Capture the cell that displays the provided text and extract its (x, y) central coordinate. 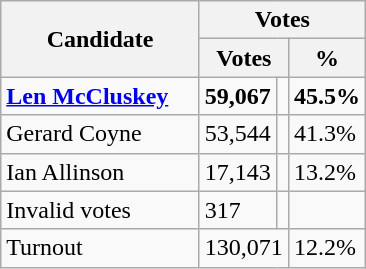
130,071 (244, 248)
Candidate (100, 39)
53,544 (238, 134)
41.3% (326, 134)
Len McCluskey (100, 96)
317 (238, 210)
% (326, 58)
17,143 (238, 172)
59,067 (238, 96)
Gerard Coyne (100, 134)
13.2% (326, 172)
45.5% (326, 96)
Invalid votes (100, 210)
Turnout (100, 248)
Ian Allinson (100, 172)
12.2% (326, 248)
